For the text-containing cell, return its midpoint in (X, Y) coordinate format. 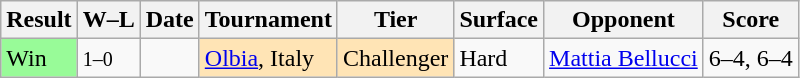
1–0 (108, 58)
6–4, 6–4 (750, 58)
W–L (108, 20)
Win (39, 58)
Tournament (268, 20)
Opponent (624, 20)
Tier (395, 20)
Surface (499, 20)
Hard (499, 58)
Mattia Bellucci (624, 58)
Challenger (395, 58)
Date (170, 20)
Result (39, 20)
Olbia, Italy (268, 58)
Score (750, 20)
